Output the (X, Y) coordinate of the center of the cell containing the given text.  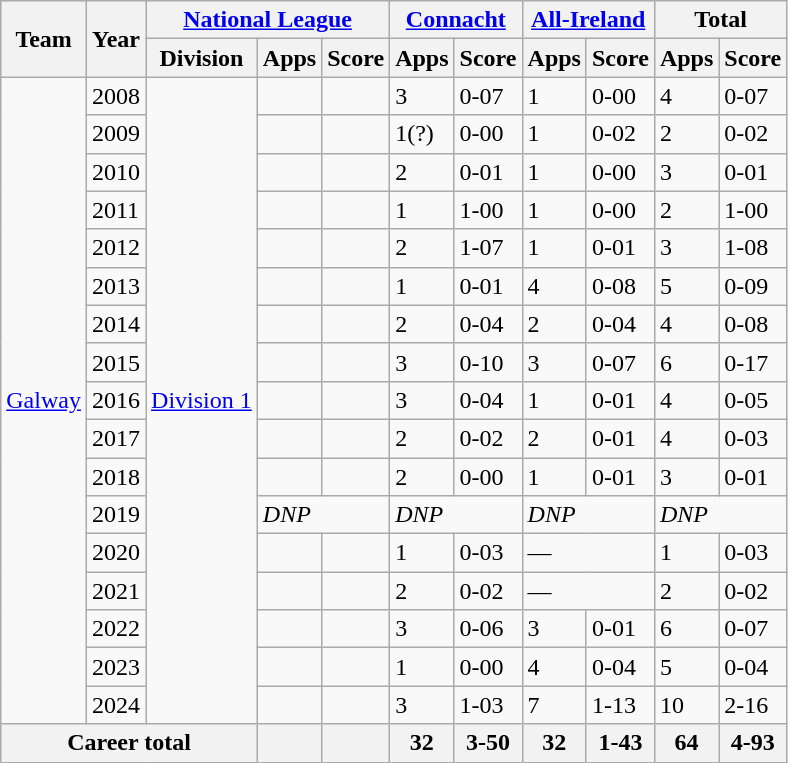
1(?) (422, 134)
2009 (116, 134)
Career total (130, 743)
Division (202, 58)
2023 (116, 667)
2020 (116, 553)
1-13 (620, 705)
64 (686, 743)
3-50 (488, 743)
2013 (116, 286)
2014 (116, 324)
10 (686, 705)
2012 (116, 248)
2010 (116, 172)
2011 (116, 210)
1-43 (620, 743)
1-03 (488, 705)
0-17 (753, 362)
2-16 (753, 705)
2008 (116, 96)
Connacht (456, 20)
Team (44, 39)
0-10 (488, 362)
0-09 (753, 286)
2016 (116, 400)
2017 (116, 438)
Total (720, 20)
4-93 (753, 743)
1-08 (753, 248)
7 (554, 705)
Year (116, 39)
2015 (116, 362)
2021 (116, 591)
2022 (116, 629)
1-07 (488, 248)
Division 1 (202, 400)
2018 (116, 477)
National League (268, 20)
2024 (116, 705)
2019 (116, 515)
0-06 (488, 629)
Galway (44, 400)
All-Ireland (588, 20)
0-05 (753, 400)
